Extract the [x, y] coordinate from the center of the cell holding the provided text.  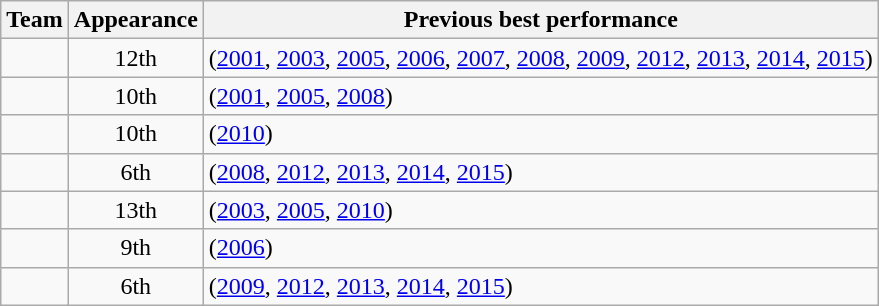
13th [136, 210]
Appearance [136, 20]
Team [35, 20]
9th [136, 248]
(2010) [540, 134]
(2008, 2012, 2013, 2014, 2015) [540, 172]
(2001, 2003, 2005, 2006, 2007, 2008, 2009, 2012, 2013, 2014, 2015) [540, 58]
(2009, 2012, 2013, 2014, 2015) [540, 286]
(2001, 2005, 2008) [540, 96]
Previous best performance [540, 20]
(2003, 2005, 2010) [540, 210]
12th [136, 58]
(2006) [540, 248]
